Return [X, Y] of the center of cell containing provided text 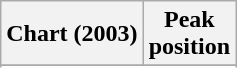
Chart (2003) [72, 34]
Peakposition [189, 34]
